Return (X, Y) of the center of cell containing provided text 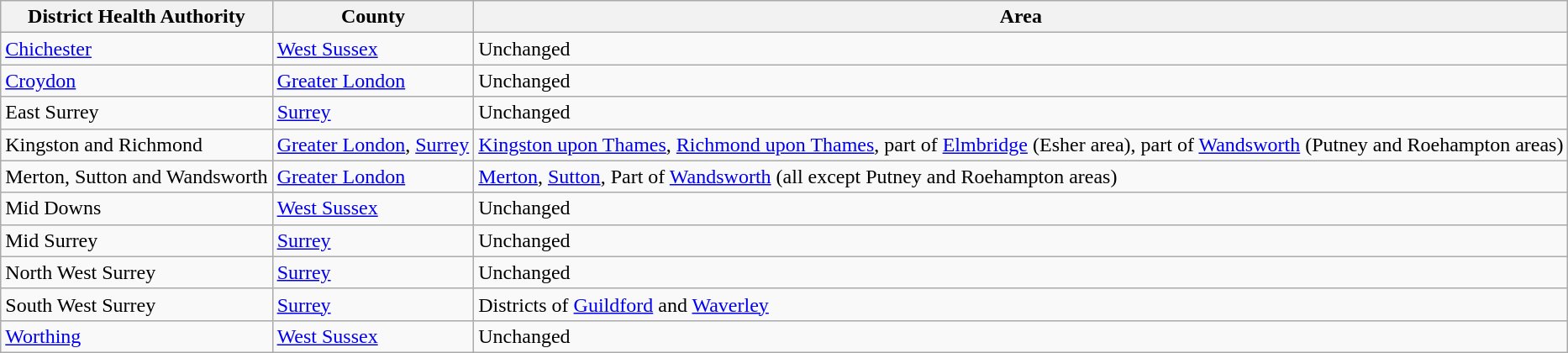
South West Surrey (136, 304)
Area (1021, 17)
Districts of Guildford and Waverley (1021, 304)
Mid Downs (136, 208)
North West Surrey (136, 272)
East Surrey (136, 113)
Merton, Sutton and Wandsworth (136, 176)
District Health Authority (136, 17)
Merton, Sutton, Part of Wandsworth (all except Putney and Roehampton areas) (1021, 176)
Mid Surrey (136, 240)
Kingston and Richmond (136, 145)
Kingston upon Thames, Richmond upon Thames, part of Elmbridge (Esher area), part of Wandsworth (Putney and Roehampton areas) (1021, 145)
Greater London, Surrey (373, 145)
County (373, 17)
Croydon (136, 81)
Chichester (136, 49)
Worthing (136, 336)
